Determine the (x, y) coordinate at the center of the cell enclosing the given text.  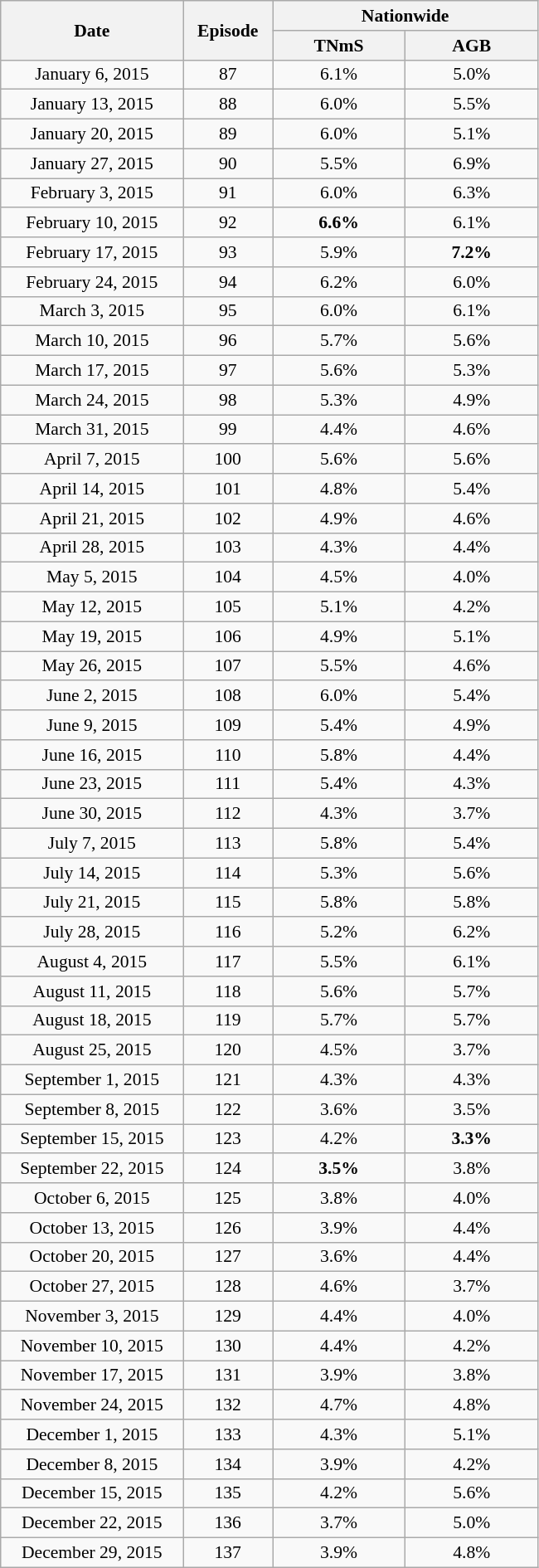
December 22, 2015 (92, 1523)
May 26, 2015 (92, 666)
111 (228, 784)
March 17, 2015 (92, 371)
April 7, 2015 (92, 460)
124 (228, 1169)
October 6, 2015 (92, 1198)
August 11, 2015 (92, 991)
November 10, 2015 (92, 1346)
99 (228, 430)
134 (228, 1464)
135 (228, 1493)
5.2% (338, 933)
November 24, 2015 (92, 1405)
89 (228, 134)
94 (228, 282)
February 17, 2015 (92, 252)
June 30, 2015 (92, 814)
September 15, 2015 (92, 1139)
112 (228, 814)
110 (228, 755)
AGB (472, 46)
108 (228, 696)
131 (228, 1376)
July 21, 2015 (92, 903)
February 3, 2015 (92, 193)
125 (228, 1198)
December 29, 2015 (92, 1553)
June 23, 2015 (92, 784)
April 21, 2015 (92, 519)
November 17, 2015 (92, 1376)
132 (228, 1405)
January 13, 2015 (92, 105)
August 4, 2015 (92, 962)
March 24, 2015 (92, 400)
119 (228, 1020)
97 (228, 371)
121 (228, 1080)
6.9% (472, 163)
July 14, 2015 (92, 873)
February 10, 2015 (92, 223)
92 (228, 223)
113 (228, 844)
October 20, 2015 (92, 1257)
July 28, 2015 (92, 933)
July 7, 2015 (92, 844)
130 (228, 1346)
August 18, 2015 (92, 1020)
91 (228, 193)
129 (228, 1317)
January 20, 2015 (92, 134)
January 27, 2015 (92, 163)
117 (228, 962)
107 (228, 666)
May 19, 2015 (92, 636)
June 2, 2015 (92, 696)
87 (228, 75)
November 3, 2015 (92, 1317)
136 (228, 1523)
February 24, 2015 (92, 282)
6.6% (338, 223)
4.7% (338, 1405)
126 (228, 1228)
120 (228, 1050)
109 (228, 725)
September 8, 2015 (92, 1109)
93 (228, 252)
September 1, 2015 (92, 1080)
January 6, 2015 (92, 75)
88 (228, 105)
December 8, 2015 (92, 1464)
December 1, 2015 (92, 1434)
April 28, 2015 (92, 548)
95 (228, 311)
October 13, 2015 (92, 1228)
5.9% (338, 252)
122 (228, 1109)
October 27, 2015 (92, 1287)
104 (228, 577)
March 3, 2015 (92, 311)
March 31, 2015 (92, 430)
116 (228, 933)
114 (228, 873)
90 (228, 163)
TNmS (338, 46)
118 (228, 991)
98 (228, 400)
3.3% (472, 1139)
August 25, 2015 (92, 1050)
Date (92, 30)
June 9, 2015 (92, 725)
115 (228, 903)
103 (228, 548)
96 (228, 341)
137 (228, 1553)
101 (228, 489)
106 (228, 636)
102 (228, 519)
May 5, 2015 (92, 577)
100 (228, 460)
105 (228, 607)
7.2% (472, 252)
Nationwide (405, 16)
September 22, 2015 (92, 1169)
December 15, 2015 (92, 1493)
May 12, 2015 (92, 607)
123 (228, 1139)
April 14, 2015 (92, 489)
128 (228, 1287)
March 10, 2015 (92, 341)
Episode (228, 30)
133 (228, 1434)
June 16, 2015 (92, 755)
6.3% (472, 193)
127 (228, 1257)
